For the text-containing cell, return its midpoint in (x, y) coordinate format. 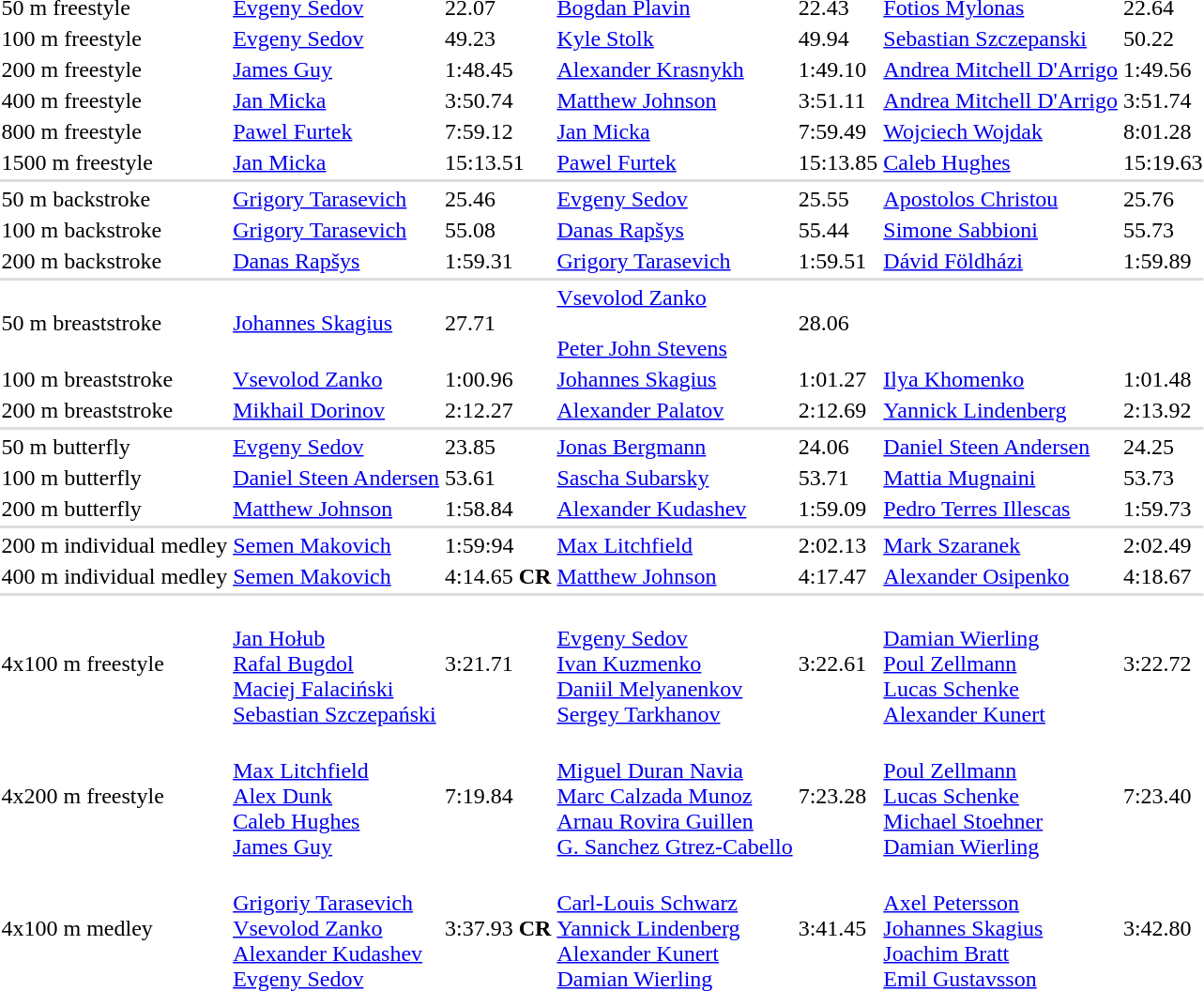
3:50.74 (498, 100)
Jonas Bergmann (675, 447)
James Guy (336, 69)
Mark Szaranek (1000, 545)
Alexander Osipenko (1000, 576)
Miguel Duran NaviaMarc Calzada MunozArnau Rovira GuillenG. Sanchez Gtrez-Cabello (675, 796)
53.71 (838, 478)
4x100 m freestyle (114, 663)
Yannick Lindenberg (1000, 410)
49.23 (498, 38)
3:22.61 (838, 663)
24.06 (838, 447)
200 m backstroke (114, 261)
2:02.49 (1163, 545)
1:58.84 (498, 509)
Ilya Khomenko (1000, 379)
55.44 (838, 230)
15:13.51 (498, 162)
23.85 (498, 447)
55.73 (1163, 230)
100 m freestyle (114, 38)
27.71 (498, 323)
3:51.74 (1163, 100)
50 m butterfly (114, 447)
7:23.28 (838, 796)
7:23.40 (1163, 796)
53.61 (498, 478)
15:19.63 (1163, 162)
Damian WierlingPoul ZellmannLucas SchenkeAlexander Kunert (1000, 663)
Alexander Krasnykh (675, 69)
Alexander Kudashev (675, 509)
1:59.51 (838, 261)
3:22.72 (1163, 663)
400 m individual medley (114, 576)
Max Litchfield (675, 545)
3:21.71 (498, 663)
1:01.27 (838, 379)
Poul ZellmannLucas SchenkeMichael StoehnerDamian Wierling (1000, 796)
1:59.89 (1163, 261)
Sascha Subarsky (675, 478)
24.25 (1163, 447)
Sebastian Szczepanski (1000, 38)
1:49.10 (838, 69)
200 m individual medley (114, 545)
Wojciech Wojdak (1000, 131)
7:19.84 (498, 796)
1:49.56 (1163, 69)
1:59:94 (498, 545)
400 m freestyle (114, 100)
4:18.67 (1163, 576)
2:12.27 (498, 410)
8:01.28 (1163, 131)
50 m backstroke (114, 199)
7:59.12 (498, 131)
25.76 (1163, 199)
100 m backstroke (114, 230)
Mattia Mugnaini (1000, 478)
15:13.85 (838, 162)
Pedro Terres Illescas (1000, 509)
Vsevolod Zanko (336, 379)
7:59.49 (838, 131)
Vsevolod Zanko Peter John Stevens (675, 323)
1:48.45 (498, 69)
2:02.13 (838, 545)
1:59.31 (498, 261)
1:59.09 (838, 509)
800 m freestyle (114, 131)
49.94 (838, 38)
28.06 (838, 323)
2:12.69 (838, 410)
200 m freestyle (114, 69)
Jan HołubRafal BugdolMaciej FalacińskiSebastian Szczepański (336, 663)
Simone Sabbioni (1000, 230)
4x200 m freestyle (114, 796)
Evgeny SedovIvan KuzmenkoDaniil MelyanenkovSergey Tarkhanov (675, 663)
Apostolos Christou (1000, 199)
4:17.47 (838, 576)
1:00.96 (498, 379)
50 m breaststroke (114, 323)
100 m breaststroke (114, 379)
55.08 (498, 230)
Max LitchfieldAlex DunkCaleb HughesJames Guy (336, 796)
3:51.11 (838, 100)
4:14.65 CR (498, 576)
200 m butterfly (114, 509)
Dávid Földházi (1000, 261)
25.46 (498, 199)
Alexander Palatov (675, 410)
Caleb Hughes (1000, 162)
1:59.73 (1163, 509)
200 m breaststroke (114, 410)
1:01.48 (1163, 379)
2:13.92 (1163, 410)
Mikhail Dorinov (336, 410)
1500 m freestyle (114, 162)
53.73 (1163, 478)
Kyle Stolk (675, 38)
100 m butterfly (114, 478)
50.22 (1163, 38)
25.55 (838, 199)
